For the text-containing cell, return its midpoint in [x, y] coordinate format. 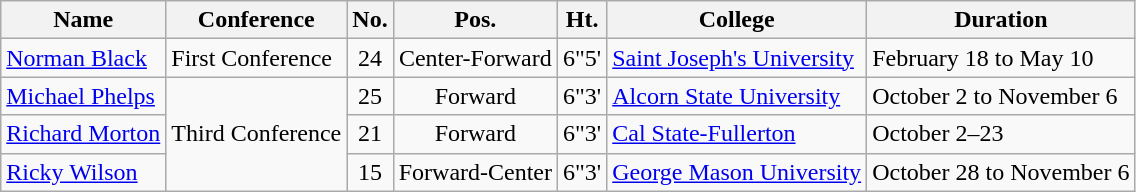
College [737, 20]
Cal State-Fullerton [737, 134]
First Conference [256, 58]
Center-Forward [475, 58]
No. [370, 20]
Name [84, 20]
Norman Black [84, 58]
Ht. [582, 20]
Third Conference [256, 134]
21 [370, 134]
Alcorn State University [737, 96]
Conference [256, 20]
October 2 to November 6 [1001, 96]
October 28 to November 6 [1001, 172]
Saint Joseph's University [737, 58]
Michael Phelps [84, 96]
George Mason University [737, 172]
Pos. [475, 20]
Ricky Wilson [84, 172]
15 [370, 172]
Richard Morton [84, 134]
25 [370, 96]
Forward-Center [475, 172]
October 2–23 [1001, 134]
6"5' [582, 58]
Duration [1001, 20]
February 18 to May 10 [1001, 58]
24 [370, 58]
